For the text-containing cell, return its midpoint in [x, y] coordinate format. 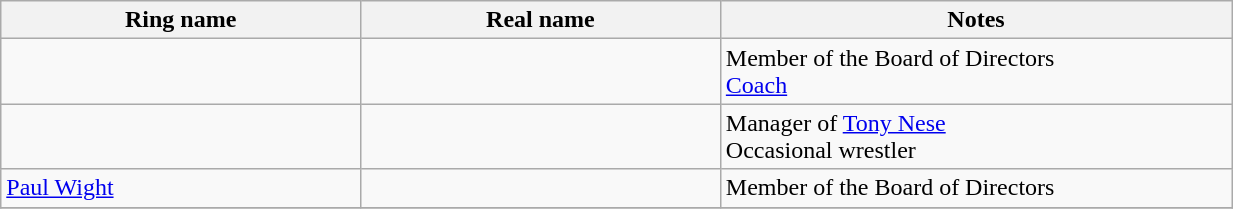
Member of the Board of Directors [976, 188]
Paul Wight [181, 188]
Notes [976, 20]
Real name [541, 20]
Ring name [181, 20]
Manager of Tony NeseOccasional wrestler [976, 136]
Member of the Board of DirectorsCoach [976, 72]
